Provide the [x, y] coordinate of the cell's center where the given text is located.  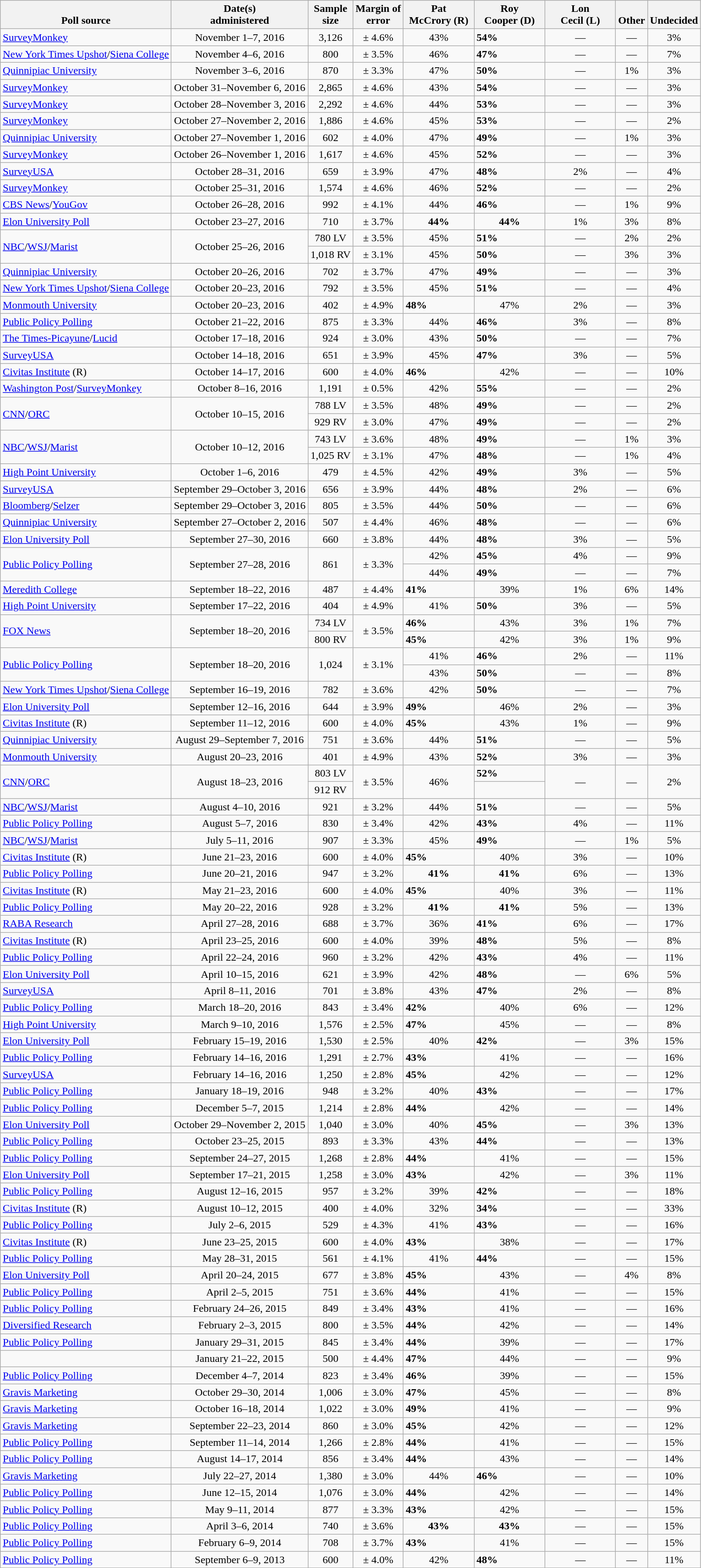
October 23–27, 2016 [240, 221]
August 20–23, 2016 [240, 756]
659 [331, 171]
1,214 [331, 1108]
October 27–November 2, 2016 [240, 121]
January 21–22, 2015 [240, 1359]
February 2–3, 2015 [240, 1325]
July 22–27, 2014 [240, 1476]
September 16–19, 2016 [240, 690]
LonCecil (L) [580, 15]
860 [331, 1426]
960 [331, 957]
October 10–15, 2016 [240, 414]
Bloomberg/Selzer [86, 506]
1,576 [331, 1024]
875 [331, 322]
877 [331, 1509]
500 [331, 1359]
529 [331, 1225]
18% [674, 1191]
734 LV [331, 623]
2,865 [331, 87]
3,126 [331, 37]
924 [331, 338]
621 [331, 974]
870 [331, 71]
561 [331, 1258]
October 28–31, 2016 [240, 171]
August 10–12, 2015 [240, 1208]
1,006 [331, 1392]
788 LV [331, 405]
± 4.3% [378, 1225]
400 [331, 1208]
849 [331, 1309]
PatMcCrory (R) [439, 15]
Samplesize [331, 15]
February 6–9, 2014 [240, 1543]
September 22–23, 2014 [240, 1426]
August 18–23, 2016 [240, 782]
April 23–25, 2016 [240, 940]
Date(s)administered [240, 15]
893 [331, 1141]
843 [331, 1007]
November 3–6, 2016 [240, 71]
± 4.5% [378, 472]
402 [331, 305]
October 1–6, 2016 [240, 472]
September 12–16, 2016 [240, 706]
957 [331, 1191]
March 18–20, 2016 [240, 1007]
June 21–23, 2016 [240, 857]
October 31–November 6, 2016 [240, 87]
May 20–22, 2016 [240, 907]
August 14–17, 2014 [240, 1459]
October 25–26, 2016 [240, 247]
± 2.7% [378, 1058]
October 16–18, 2014 [240, 1409]
710 [331, 221]
August 4–10, 2016 [240, 807]
34% [510, 1208]
1,025 RV [331, 455]
December 4–7, 2014 [240, 1376]
June 20–21, 2016 [240, 874]
792 [331, 288]
September 24–27, 2015 [240, 1158]
October 25–31, 2016 [240, 188]
Poll source [86, 15]
October 14–17, 2016 [240, 372]
912 RV [331, 790]
October 28–November 3, 2016 [240, 104]
32% [439, 1208]
401 [331, 756]
September 17–21, 2015 [240, 1175]
740 [331, 1526]
38% [510, 1241]
660 [331, 539]
October 14–18, 2016 [240, 355]
1,076 [331, 1492]
October 29–November 2, 2015 [240, 1125]
November 1–7, 2016 [240, 37]
February 24–26, 2015 [240, 1309]
1,291 [331, 1058]
2,292 [331, 104]
805 [331, 506]
September 17–22, 2016 [240, 606]
Undecided [674, 15]
January 18–19, 2016 [240, 1091]
FOX News [86, 631]
June 12–15, 2014 [240, 1492]
823 [331, 1376]
December 5–7, 2015 [240, 1108]
1,530 [331, 1041]
507 [331, 523]
June 23–25, 2015 [240, 1241]
602 [331, 138]
January 29–31, 2015 [240, 1342]
August 29–September 7, 2016 [240, 740]
33% [674, 1208]
1,018 RV [331, 255]
April 27–28, 2016 [240, 924]
September 27–28, 2016 [240, 564]
February 15–19, 2016 [240, 1041]
743 LV [331, 439]
October 17–18, 2016 [240, 338]
688 [331, 924]
RABA Research [86, 924]
701 [331, 991]
1,574 [331, 188]
July 2–6, 2015 [240, 1225]
Margin oferror [378, 15]
800 RV [331, 639]
803 LV [331, 773]
September 6–9, 2013 [240, 1560]
October 21–22, 2016 [240, 322]
September 11–14, 2014 [240, 1442]
August 12–16, 2015 [240, 1191]
1,380 [331, 1476]
April 3–6, 2014 [240, 1526]
October 20–26, 2016 [240, 272]
Other [632, 15]
August 5–7, 2016 [240, 824]
644 [331, 706]
July 5–11, 2016 [240, 840]
April 2–5, 2015 [240, 1292]
1,617 [331, 154]
479 [331, 472]
May 28–31, 2015 [240, 1258]
861 [331, 564]
November 4–6, 2016 [240, 54]
The Times-Picayune/Lucid [86, 338]
CBS News/YouGov [86, 204]
Diversified Research [86, 1325]
Meredith College [86, 589]
845 [331, 1342]
October 10–12, 2016 [240, 447]
782 [331, 690]
947 [331, 874]
October 29–30, 2014 [240, 1392]
928 [331, 907]
1,266 [331, 1442]
992 [331, 204]
36% [439, 924]
October 26–November 1, 2016 [240, 154]
September 11–12, 2016 [240, 723]
1,022 [331, 1409]
487 [331, 589]
April 20–24, 2015 [240, 1275]
929 RV [331, 422]
1,886 [331, 121]
708 [331, 1543]
404 [331, 606]
907 [331, 840]
1,268 [331, 1158]
1,250 [331, 1074]
April 10–15, 2016 [240, 974]
April 8–11, 2016 [240, 991]
948 [331, 1091]
October 23–25, 2015 [240, 1141]
September 27–October 2, 2016 [240, 523]
October 26–28, 2016 [240, 204]
October 8–16, 2016 [240, 388]
September 18–22, 2016 [240, 589]
RoyCooper (D) [510, 15]
1,040 [331, 1125]
1,191 [331, 388]
March 9–10, 2016 [240, 1024]
Washington Post/SurveyMonkey [86, 388]
921 [331, 807]
April 22–24, 2016 [240, 957]
September 27–30, 2016 [240, 539]
1,024 [331, 664]
± 0.5% [378, 388]
677 [331, 1275]
651 [331, 355]
May 9–11, 2014 [240, 1509]
1,258 [331, 1175]
780 LV [331, 238]
830 [331, 824]
856 [331, 1459]
55% [510, 388]
656 [331, 489]
702 [331, 272]
October 27–November 1, 2016 [240, 138]
May 21–23, 2016 [240, 890]
